Output the [x, y] coordinate of the center of the cell containing the given text.  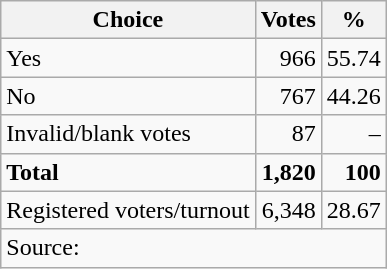
Invalid/blank votes [128, 134]
No [128, 96]
% [354, 20]
Votes [288, 20]
767 [288, 96]
Source: [194, 248]
1,820 [288, 172]
– [354, 134]
966 [288, 58]
55.74 [354, 58]
Registered voters/turnout [128, 210]
Choice [128, 20]
44.26 [354, 96]
Yes [128, 58]
28.67 [354, 210]
6,348 [288, 210]
Total [128, 172]
100 [354, 172]
87 [288, 134]
